Find where the given text appears and provide that cell's center as [x, y] coordinate. 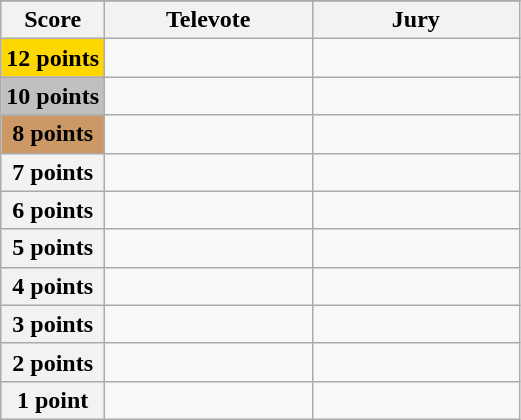
12 points [53, 58]
8 points [53, 134]
Score [53, 20]
5 points [53, 248]
6 points [53, 210]
3 points [53, 324]
Jury [416, 20]
2 points [53, 362]
4 points [53, 286]
7 points [53, 172]
Televote [209, 20]
1 point [53, 400]
10 points [53, 96]
